Search for the cell housing the specified text and yield its (x, y) center coordinate. 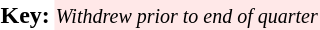
Withdrew prior to end of quarter (186, 15)
